Scan for the cell matching the given text and deliver its [x, y] coordinate at center. 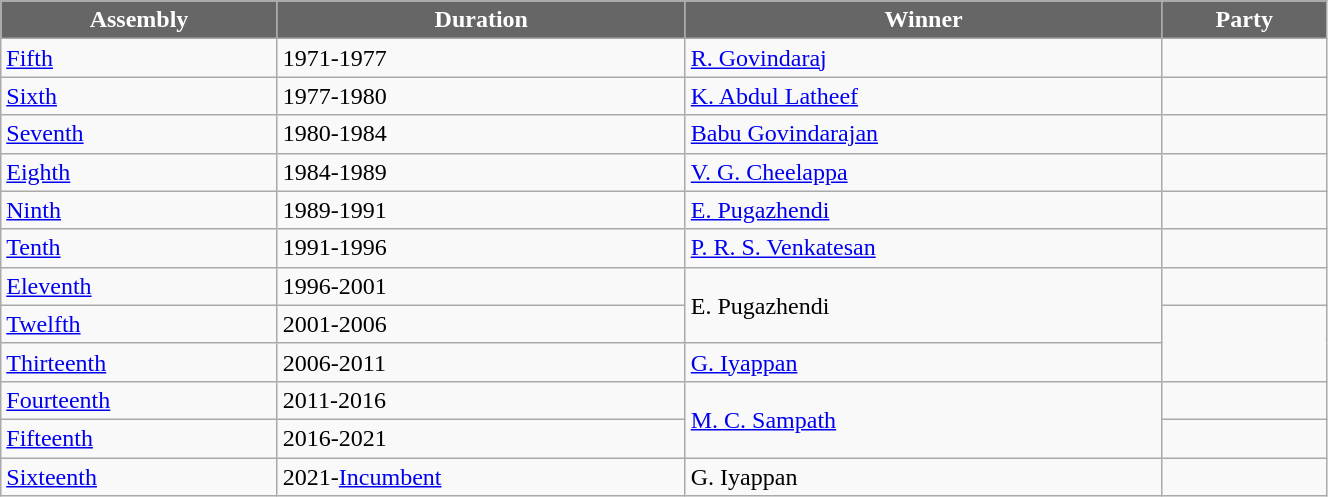
1989-1991 [481, 210]
Seventh [140, 134]
P. R. S. Venkatesan [924, 248]
Tenth [140, 248]
1977-1980 [481, 96]
Winner [924, 20]
M. C. Sampath [924, 419]
Duration [481, 20]
Sixteenth [140, 477]
2016-2021 [481, 438]
V. G. Cheelappa [924, 172]
2011-2016 [481, 400]
R. Govindaraj [924, 58]
Fifteenth [140, 438]
2001-2006 [481, 324]
Babu Govindarajan [924, 134]
Fifth [140, 58]
1996-2001 [481, 286]
1991-1996 [481, 248]
Party [1244, 20]
Fourteenth [140, 400]
Ninth [140, 210]
Twelfth [140, 324]
2021-Incumbent [481, 477]
Thirteenth [140, 362]
K. Abdul Latheef [924, 96]
1984-1989 [481, 172]
Sixth [140, 96]
Assembly [140, 20]
Eleventh [140, 286]
1971-1977 [481, 58]
2006-2011 [481, 362]
Eighth [140, 172]
1980-1984 [481, 134]
